Search for the cell housing the specified text and yield its [X, Y] center coordinate. 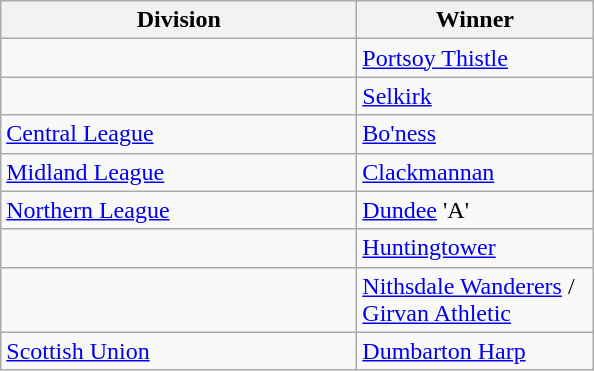
Clackmannan [475, 172]
Selkirk [475, 96]
Northern League [179, 210]
Dumbarton Harp [475, 351]
Dundee 'A' [475, 210]
Midland League [179, 172]
Division [179, 20]
Nithsdale Wanderers / Girvan Athletic [475, 300]
Bo'ness [475, 134]
Huntingtower [475, 248]
Portsoy Thistle [475, 58]
Scottish Union [179, 351]
Central League [179, 134]
Winner [475, 20]
